Identify which cell holds the provided text, then report its (X, Y) central coordinate. 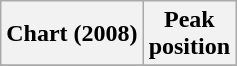
Chart (2008) (72, 34)
Peakposition (189, 34)
